Return the [X, Y] coordinate for the center point of the cell that contains the specified text.  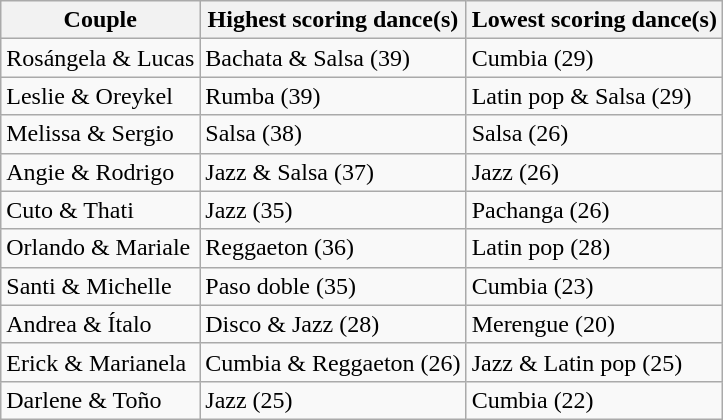
Jazz (25) [333, 400]
Leslie & Oreykel [100, 96]
Bachata & Salsa (39) [333, 58]
Santi & Michelle [100, 286]
Salsa (38) [333, 134]
Jazz & Salsa (37) [333, 172]
Cuto & Thati [100, 210]
Cumbia (29) [594, 58]
Pachanga (26) [594, 210]
Highest scoring dance(s) [333, 20]
Angie & Rodrigo [100, 172]
Lowest scoring dance(s) [594, 20]
Jazz & Latin pop (25) [594, 362]
Paso doble (35) [333, 286]
Reggaeton (36) [333, 248]
Darlene & Toño [100, 400]
Cumbia (23) [594, 286]
Latin pop (28) [594, 248]
Cumbia (22) [594, 400]
Couple [100, 20]
Merengue (20) [594, 324]
Jazz (26) [594, 172]
Cumbia & Reggaeton (26) [333, 362]
Rosángela & Lucas [100, 58]
Rumba (39) [333, 96]
Andrea & Ítalo [100, 324]
Orlando & Mariale [100, 248]
Jazz (35) [333, 210]
Erick & Marianela [100, 362]
Melissa & Sergio [100, 134]
Disco & Jazz (28) [333, 324]
Latin pop & Salsa (29) [594, 96]
Salsa (26) [594, 134]
